Find where the given text appears and provide that cell's center as [X, Y] coordinate. 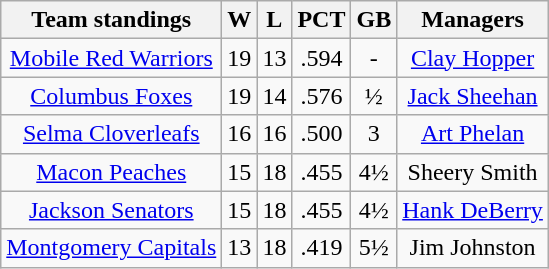
Macon Peaches [112, 172]
- [374, 58]
Art Phelan [473, 134]
Montgomery Capitals [112, 248]
Jackson Senators [112, 210]
.594 [322, 58]
Columbus Foxes [112, 96]
PCT [322, 20]
Hank DeBerry [473, 210]
Mobile Red Warriors [112, 58]
L [274, 20]
3 [374, 134]
W [240, 20]
.500 [322, 134]
½ [374, 96]
Sheery Smith [473, 172]
Team standings [112, 20]
Clay Hopper [473, 58]
.576 [322, 96]
14 [274, 96]
Jim Johnston [473, 248]
5½ [374, 248]
Jack Sheehan [473, 96]
Selma Cloverleafs [112, 134]
.419 [322, 248]
GB [374, 20]
Managers [473, 20]
